Return (x, y) of the center of cell containing provided text 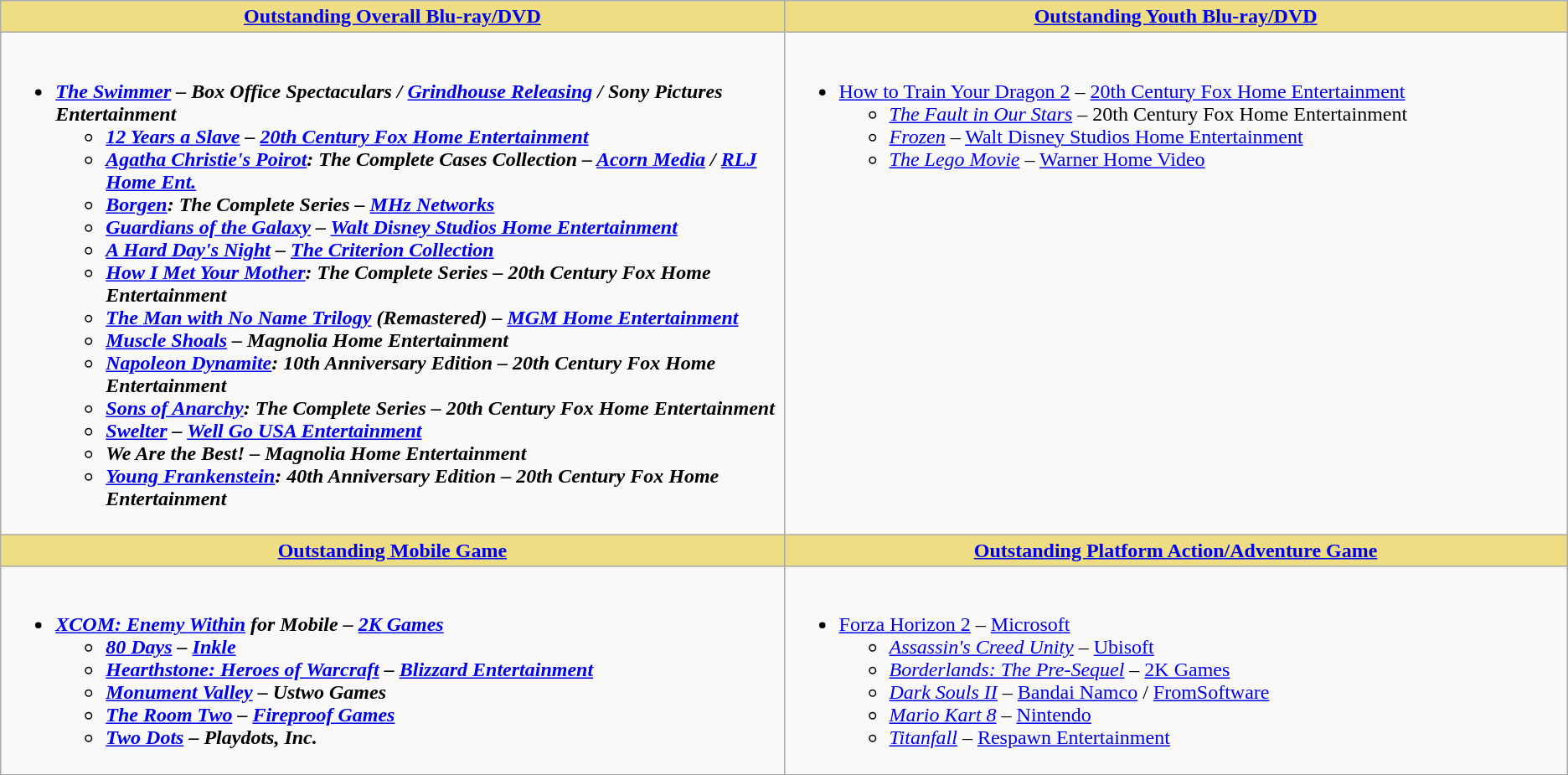
Outstanding Youth Blu-ray/DVD (1176, 17)
Outstanding Platform Action/Adventure Game (1176, 550)
Outstanding Overall Blu-ray/DVD (392, 17)
Outstanding Mobile Game (392, 550)
